Return the [X, Y] coordinate for the center point of the cell that contains the specified text.  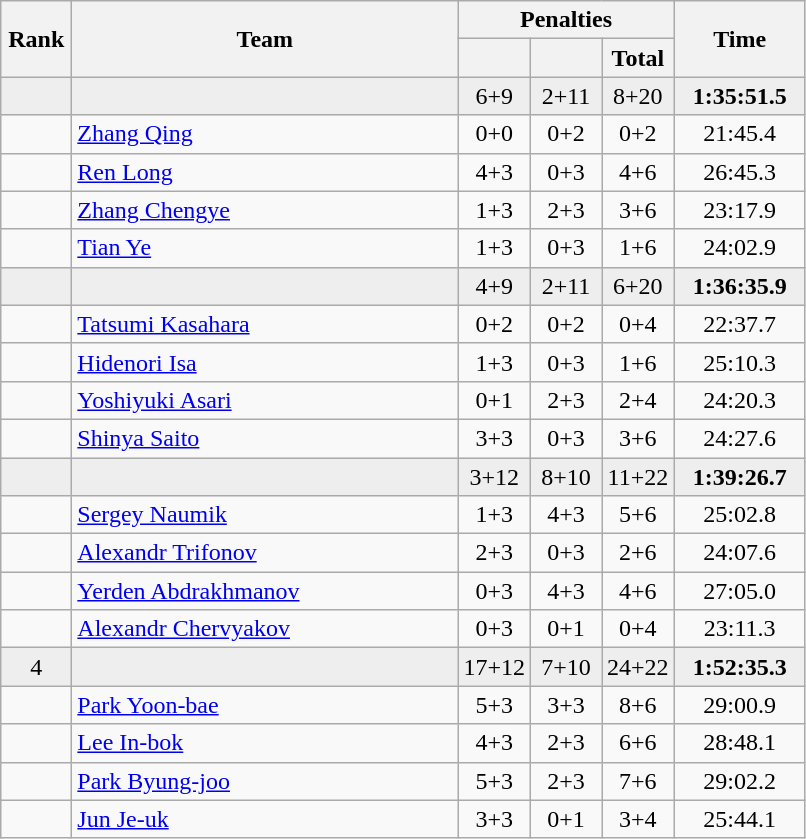
Penalties [566, 20]
Shinya Saito [265, 438]
Yoshiyuki Asari [265, 400]
Alexandr Chervyakov [265, 629]
Time [740, 39]
5+6 [638, 515]
28:48.1 [740, 743]
0+0 [494, 134]
17+12 [494, 667]
Yerden Abdrakhmanov [265, 591]
Alexandr Trifonov [265, 553]
Total [638, 58]
Sergey Naumik [265, 515]
1:35:51.5 [740, 96]
4 [36, 667]
29:02.2 [740, 781]
Rank [36, 39]
Tian Ye [265, 248]
24:27.6 [740, 438]
3+4 [638, 819]
Park Byung-joo [265, 781]
24:02.9 [740, 248]
6+20 [638, 286]
24+22 [638, 667]
25:10.3 [740, 362]
29:00.9 [740, 705]
23:17.9 [740, 210]
Park Yoon-bae [265, 705]
6+6 [638, 743]
7+10 [566, 667]
Lee In-bok [265, 743]
24:07.6 [740, 553]
25:44.1 [740, 819]
8+6 [638, 705]
22:37.7 [740, 324]
1:36:35.9 [740, 286]
23:11.3 [740, 629]
8+20 [638, 96]
26:45.3 [740, 172]
8+10 [566, 477]
Team [265, 39]
1:39:26.7 [740, 477]
Zhang Chengye [265, 210]
4+9 [494, 286]
6+9 [494, 96]
21:45.4 [740, 134]
Jun Je-uk [265, 819]
Ren Long [265, 172]
2+4 [638, 400]
25:02.8 [740, 515]
2+6 [638, 553]
1:52:35.3 [740, 667]
11+22 [638, 477]
27:05.0 [740, 591]
Tatsumi Kasahara [265, 324]
Zhang Qing [265, 134]
7+6 [638, 781]
3+12 [494, 477]
24:20.3 [740, 400]
Hidenori Isa [265, 362]
